Output the (x, y) coordinate of the center of the cell containing the given text.  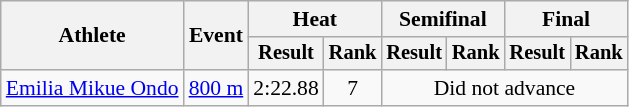
Final (566, 19)
Semifinal (442, 19)
7 (353, 88)
Heat (314, 19)
Emilia Mikue Ondo (92, 88)
800 m (216, 88)
Did not advance (504, 88)
Event (216, 36)
2:22.88 (286, 88)
Athlete (92, 36)
